Output the [x, y] coordinate of the center of the cell containing the given text.  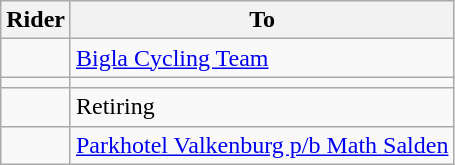
Retiring [262, 107]
Parkhotel Valkenburg p/b Math Salden [262, 145]
To [262, 20]
Bigla Cycling Team [262, 58]
Rider [36, 20]
